Pinpoint the cell where the given text exists, returning its (x, y) midpoint coordinate. 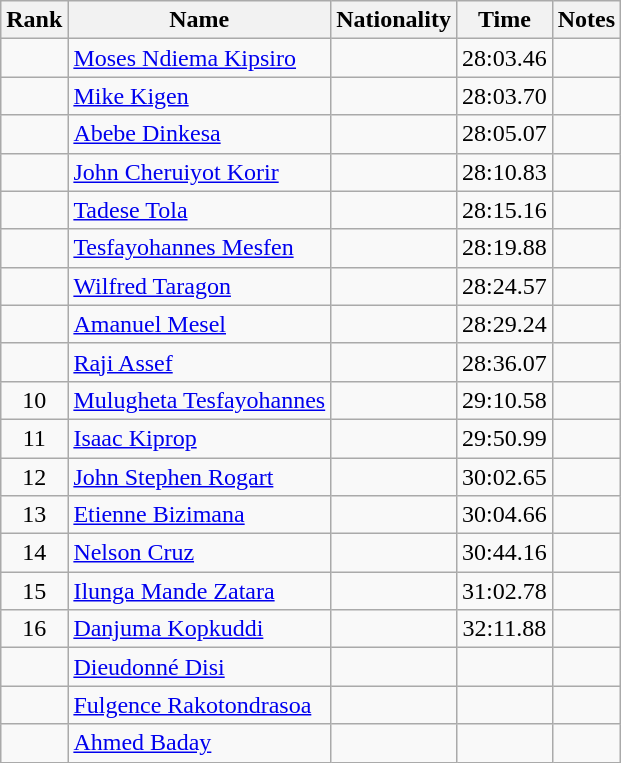
28:03.70 (504, 96)
12 (34, 477)
Mulugheta Tesfayohannes (200, 400)
31:02.78 (504, 591)
30:04.66 (504, 515)
Tadese Tola (200, 210)
Wilfred Taragon (200, 286)
Danjuma Kopkuddi (200, 629)
Time (504, 20)
Nelson Cruz (200, 553)
28:10.83 (504, 172)
Notes (586, 20)
30:44.16 (504, 553)
11 (34, 438)
28:19.88 (504, 248)
32:11.88 (504, 629)
29:50.99 (504, 438)
Ahmed Baday (200, 743)
28:36.07 (504, 362)
13 (34, 515)
Etienne Bizimana (200, 515)
30:02.65 (504, 477)
Raji Assef (200, 362)
28:03.46 (504, 58)
Mike Kigen (200, 96)
Nationality (394, 20)
John Cheruiyot Korir (200, 172)
Dieudonné Disi (200, 667)
15 (34, 591)
Moses Ndiema Kipsiro (200, 58)
Amanuel Mesel (200, 324)
John Stephen Rogart (200, 477)
Isaac Kiprop (200, 438)
Name (200, 20)
Abebe Dinkesa (200, 134)
28:29.24 (504, 324)
10 (34, 400)
Tesfayohannes Mesfen (200, 248)
29:10.58 (504, 400)
28:05.07 (504, 134)
28:15.16 (504, 210)
Rank (34, 20)
16 (34, 629)
28:24.57 (504, 286)
14 (34, 553)
Fulgence Rakotondrasoa (200, 705)
Ilunga Mande Zatara (200, 591)
